Locate the cell with the specified text and output its [x, y] center coordinate. 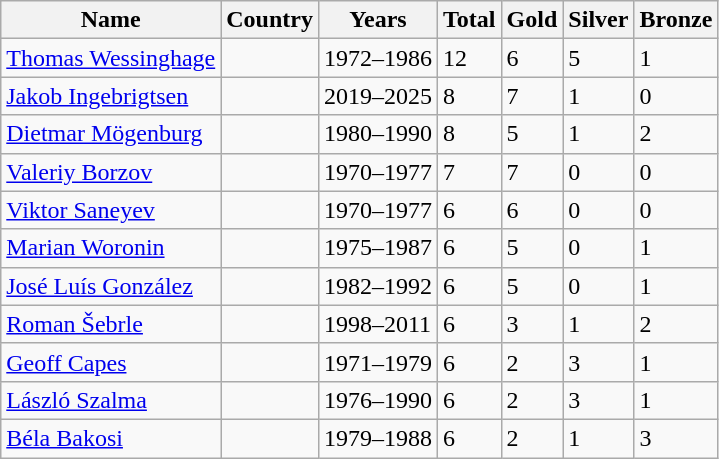
Bronze [676, 20]
1980–1990 [378, 134]
Béla Bakosi [111, 438]
Gold [532, 20]
2019–2025 [378, 96]
1982–1992 [378, 286]
1972–1986 [378, 58]
12 [470, 58]
László Szalma [111, 400]
Valeriy Borzov [111, 172]
Silver [598, 20]
José Luís González [111, 286]
1976–1990 [378, 400]
Viktor Saneyev [111, 210]
1998–2011 [378, 324]
1971–1979 [378, 362]
Roman Šebrle [111, 324]
Country [270, 20]
Jakob Ingebrigtsen [111, 96]
Marian Woronin [111, 248]
1975–1987 [378, 248]
Total [470, 20]
Name [111, 20]
Dietmar Mögenburg [111, 134]
Years [378, 20]
Geoff Capes [111, 362]
Thomas Wessinghage [111, 58]
1979–1988 [378, 438]
